Capture the cell that displays the provided text and extract its [x, y] central coordinate. 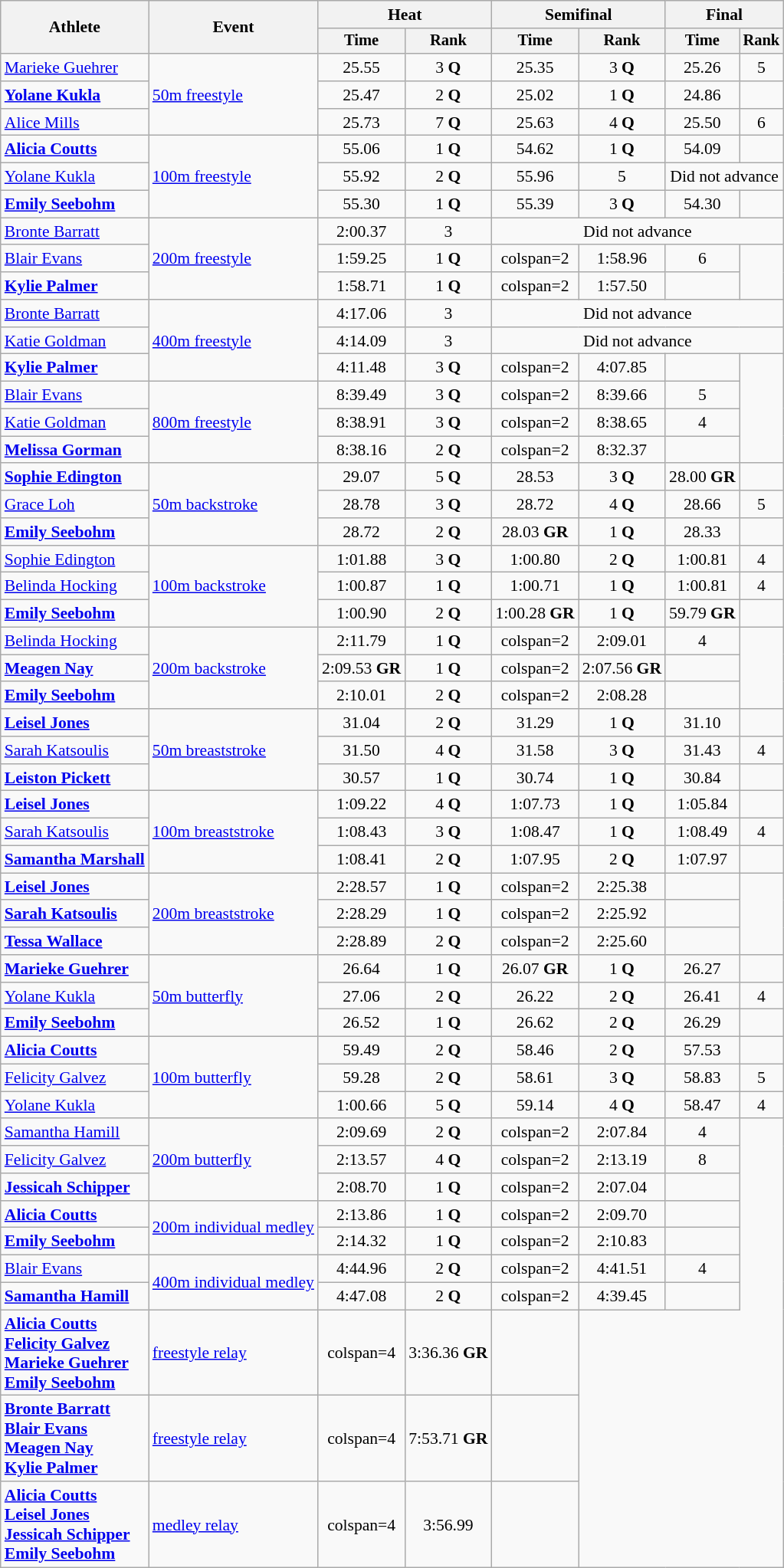
2:09.01 [622, 641]
55.92 [362, 177]
28.03 GR [535, 532]
25.73 [362, 123]
2:10.01 [362, 696]
50m breaststroke [233, 750]
2:09.69 [362, 1133]
54.09 [702, 149]
58.61 [535, 1078]
400m freestyle [233, 340]
4:47.08 [362, 1297]
2:08.28 [622, 696]
2:07.04 [622, 1187]
1:08.49 [702, 832]
2:14.32 [362, 1242]
Semifinal [579, 15]
2:13.57 [362, 1160]
Leiston Pickett [75, 778]
58.83 [702, 1078]
2:00.37 [362, 231]
58.46 [535, 1051]
31.29 [535, 723]
Heat [405, 15]
31.10 [702, 723]
30.57 [362, 778]
28.00 GR [702, 477]
58.47 [702, 1105]
100m breaststroke [233, 832]
800m freestyle [233, 423]
Alicia CouttsFelicity GalvezMarieke GuehrerEmily Seebohm [75, 1353]
Samantha Marshall [75, 860]
200m backstroke [233, 668]
3:56.99 [448, 1524]
Event [233, 28]
1:07.97 [702, 860]
25.63 [535, 123]
2:08.70 [362, 1187]
27.06 [362, 996]
4:07.85 [622, 368]
1:08.47 [535, 832]
1:00.90 [362, 614]
1:00.80 [535, 559]
25.02 [535, 95]
100m butterfly [233, 1078]
2:09.53 GR [362, 668]
29.07 [362, 477]
1:00.87 [362, 586]
4:11.48 [362, 368]
26.27 [702, 969]
Melissa Gorman [75, 450]
30.84 [702, 778]
7 Q [448, 123]
8:32.37 [622, 450]
2:09.70 [622, 1215]
2:28.89 [362, 941]
26.41 [702, 996]
1:01.88 [362, 559]
400m individual medley [233, 1283]
2:13.86 [362, 1215]
55.30 [362, 205]
4:39.45 [622, 1297]
2:25.92 [622, 914]
4:41.51 [622, 1269]
25.26 [702, 67]
26.52 [362, 1023]
24.86 [702, 95]
Alice Mills [75, 123]
1:00.71 [535, 586]
200m butterfly [233, 1160]
1:08.41 [362, 860]
2:28.57 [362, 887]
Tessa Wallace [75, 941]
25.35 [535, 67]
200m breaststroke [233, 914]
medley relay [233, 1524]
1:58.96 [622, 259]
4:44.96 [362, 1269]
Final [724, 15]
8:38.16 [362, 450]
25.55 [362, 67]
1:07.73 [535, 805]
28.78 [362, 504]
25.50 [702, 123]
59.14 [535, 1105]
57.53 [702, 1051]
1:00.66 [362, 1105]
50m freestyle [233, 95]
4:17.06 [362, 313]
1:00.28 GR [535, 614]
2:13.19 [622, 1160]
31.58 [535, 750]
59.49 [362, 1051]
Alicia CouttsLeisel JonesJessicah SchipperEmily Seebohm [75, 1524]
8:38.65 [622, 423]
26.29 [702, 1023]
8:39.49 [362, 395]
2:28.29 [362, 914]
1:08.43 [362, 832]
31.43 [702, 750]
200m freestyle [233, 259]
200m individual medley [233, 1228]
55.96 [535, 177]
50m butterfly [233, 996]
2:07.84 [622, 1133]
26.07 GR [535, 969]
26.64 [362, 969]
31.50 [362, 750]
100m freestyle [233, 176]
8:38.91 [362, 423]
28.66 [702, 504]
Meagen Nay [75, 668]
25.47 [362, 95]
31.04 [362, 723]
100m backstroke [233, 587]
28.33 [702, 532]
7:53.71 GR [448, 1438]
8 [702, 1160]
2:07.56 GR [622, 668]
1:57.50 [622, 286]
1:58.71 [362, 286]
54.30 [702, 205]
Athlete [75, 28]
59.28 [362, 1078]
1:09.22 [362, 805]
28.53 [535, 477]
59.79 GR [702, 614]
2:10.83 [622, 1242]
55.06 [362, 149]
2:11.79 [362, 641]
1:59.25 [362, 259]
54.62 [535, 149]
26.22 [535, 996]
8:39.66 [622, 395]
55.39 [535, 205]
2:25.60 [622, 941]
3:36.36 GR [448, 1353]
Bronte BarrattBlair EvansMeagen NayKylie Palmer [75, 1438]
1:07.95 [535, 860]
4:14.09 [362, 341]
2:25.38 [622, 887]
50m backstroke [233, 504]
26.62 [535, 1023]
Jessicah Schipper [75, 1187]
30.74 [535, 778]
1:05.84 [702, 805]
Grace Loh [75, 504]
